Provide the [X, Y] coordinate of the cell's center where the given text is located.  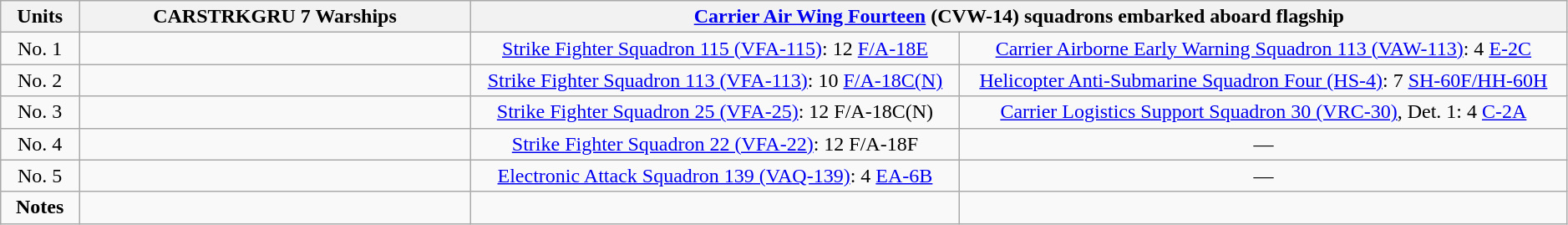
Notes [40, 207]
Carrier Logistics Support Squadron 30 (VRC-30), Det. 1: 4 C-2A [1263, 112]
Helicopter Anti-Submarine Squadron Four (HS-4): 7 SH-60F/HH-60H [1263, 80]
No. 1 [40, 49]
Strike Fighter Squadron 22 (VFA-22): 12 F/A-18F [715, 144]
Strike Fighter Squadron 25 (VFA-25): 12 F/A-18C(N) [715, 112]
Units [40, 17]
Strike Fighter Squadron 113 (VFA-113): 10 F/A-18C(N) [715, 80]
No. 2 [40, 80]
Strike Fighter Squadron 115 (VFA-115): 12 F/A-18E [715, 49]
Electronic Attack Squadron 139 (VAQ-139): 4 EA-6B [715, 176]
Carrier Airborne Early Warning Squadron 113 (VAW-113): 4 E-2C [1263, 49]
No. 3 [40, 112]
CARSTRKGRU 7 Warships [276, 17]
No. 4 [40, 144]
No. 5 [40, 176]
Carrier Air Wing Fourteen (CVW-14) squadrons embarked aboard flagship [1019, 17]
